Extract the [x, y] coordinate from the center of the cell holding the provided text.  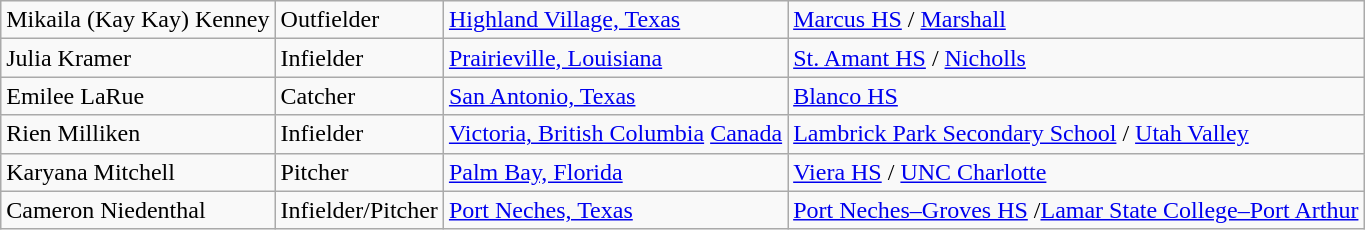
Infielder/Pitcher [359, 210]
Marcus HS / Marshall [1076, 20]
Catcher [359, 96]
Viera HS / UNC Charlotte [1076, 172]
Pitcher [359, 172]
Blanco HS [1076, 96]
San Antonio, Texas [615, 96]
Prairieville, Louisiana [615, 58]
Emilee LaRue [138, 96]
Victoria, British Columbia Canada [615, 134]
Port Neches–Groves HS /Lamar State College–Port Arthur [1076, 210]
Palm Bay, Florida [615, 172]
Julia Kramer [138, 58]
Highland Village, Texas [615, 20]
Port Neches, Texas [615, 210]
Rien Milliken [138, 134]
Outfielder [359, 20]
Lambrick Park Secondary School / Utah Valley [1076, 134]
Karyana Mitchell [138, 172]
Cameron Niedenthal [138, 210]
Mikaila (Kay Kay) Kenney [138, 20]
St. Amant HS / Nicholls [1076, 58]
